Scan for the cell matching the given text and deliver its (x, y) coordinate at center. 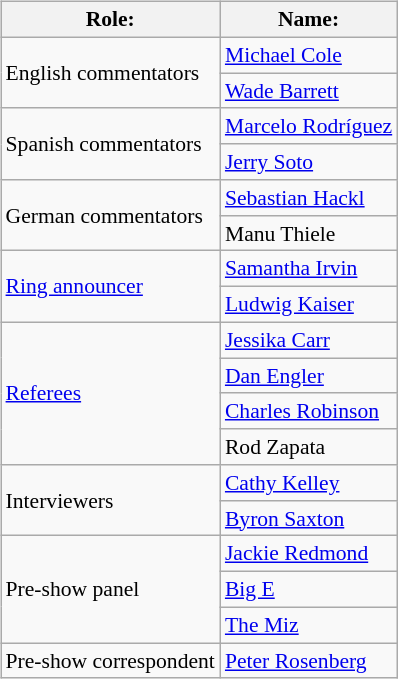
Rod Zapata (308, 447)
English commentators (110, 72)
Jessika Carr (308, 340)
Manu Thiele (308, 233)
Byron Saxton (308, 518)
Ludwig Kaiser (308, 305)
Samantha Irvin (308, 269)
Pre-show panel (110, 590)
Referees (110, 393)
Michael Cole (308, 55)
Jerry Soto (308, 162)
Big E (308, 590)
Interviewers (110, 500)
Role: (110, 20)
Charles Robinson (308, 411)
Sebastian Hackl (308, 198)
Pre-show correspondent (110, 661)
Marcelo Rodríguez (308, 126)
Peter Rosenberg (308, 661)
Jackie Redmond (308, 554)
Cathy Kelley (308, 483)
Ring announcer (110, 286)
The Miz (308, 625)
German commentators (110, 216)
Wade Barrett (308, 91)
Name: (308, 20)
Spanish commentators (110, 144)
Dan Engler (308, 376)
